Provide the [X, Y] coordinate of the cell's center where the given text is located.  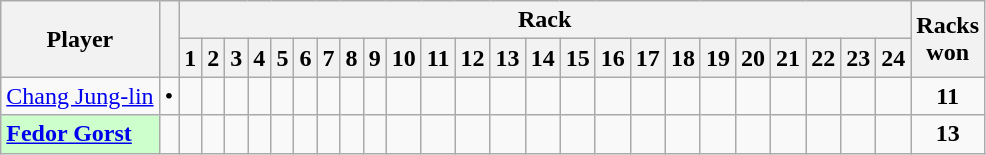
23 [858, 58]
5 [282, 58]
Rackswon [948, 39]
8 [352, 58]
14 [542, 58]
18 [682, 58]
Fedor Gorst [80, 134]
21 [788, 58]
• [168, 96]
9 [374, 58]
12 [472, 58]
Player [80, 39]
16 [612, 58]
4 [260, 58]
3 [236, 58]
2 [214, 58]
15 [578, 58]
10 [404, 58]
6 [306, 58]
17 [648, 58]
24 [894, 58]
Rack [545, 20]
20 [752, 58]
22 [824, 58]
7 [328, 58]
19 [718, 58]
Chang Jung-lin [80, 96]
1 [190, 58]
